Provide the (x, y) coordinate of the cell's center where the given text is located.  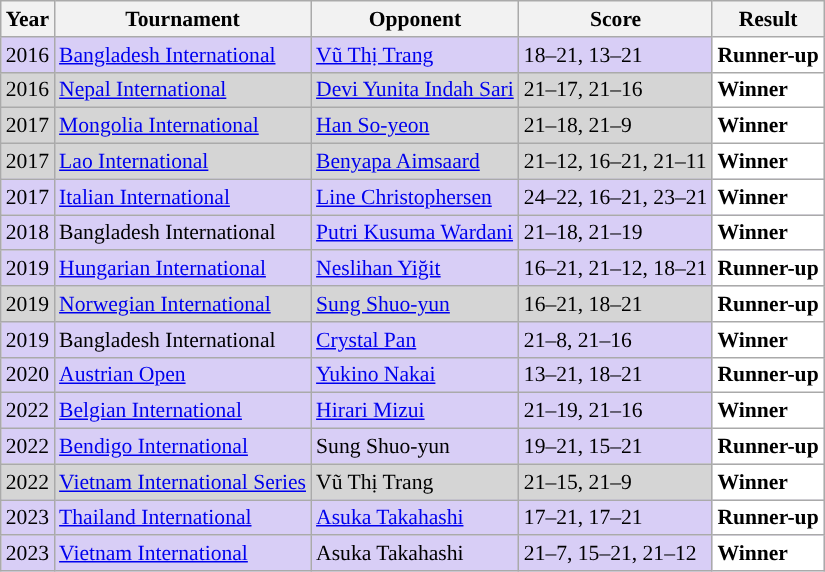
Year (28, 19)
Mongolia International (182, 126)
16–21, 18–21 (616, 304)
21–18, 21–19 (616, 233)
Crystal Pan (415, 340)
Benyapa Aimsaard (415, 162)
21–8, 21–16 (616, 340)
21–12, 16–21, 21–11 (616, 162)
Score (616, 19)
Vietnam International Series (182, 482)
13–21, 18–21 (616, 375)
21–15, 21–9 (616, 482)
Devi Yunita Indah Sari (415, 90)
21–17, 21–16 (616, 90)
2018 (28, 233)
Lao International (182, 162)
Thailand International (182, 518)
Hirari Mizui (415, 411)
18–21, 13–21 (616, 55)
Opponent (415, 19)
Bendigo International (182, 447)
Norwegian International (182, 304)
16–21, 21–12, 18–21 (616, 269)
21–19, 21–16 (616, 411)
Line Christophersen (415, 197)
Nepal International (182, 90)
Han So-yeon (415, 126)
Vietnam International (182, 554)
Neslihan Yiğit (415, 269)
21–7, 15–21, 21–12 (616, 554)
Tournament (182, 19)
Result (768, 19)
Austrian Open (182, 375)
19–21, 15–21 (616, 447)
Italian International (182, 197)
Belgian International (182, 411)
Yukino Nakai (415, 375)
21–18, 21–9 (616, 126)
24–22, 16–21, 23–21 (616, 197)
17–21, 17–21 (616, 518)
Putri Kusuma Wardani (415, 233)
Hungarian International (182, 269)
2020 (28, 375)
